Determine the (X, Y) coordinate at the center of the cell enclosing the given text.  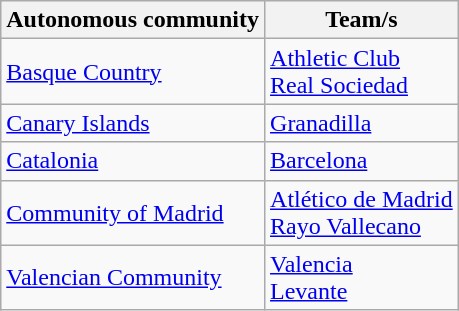
Barcelona (362, 161)
Athletic Club Real Sociedad (362, 72)
Autonomous community (133, 20)
Valencia Levante (362, 278)
Team/s (362, 20)
Valencian Community (133, 278)
Granadilla (362, 123)
Canary Islands (133, 123)
Catalonia (133, 161)
Basque Country (133, 72)
Atlético de Madrid Rayo Vallecano (362, 212)
Community of Madrid (133, 212)
